Find where the given text appears and provide that cell's center as [X, Y] coordinate. 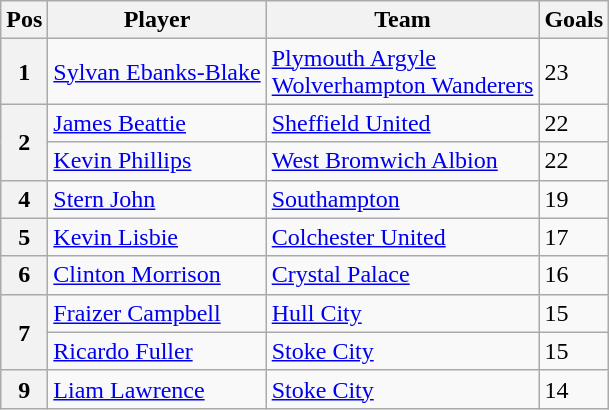
Ricardo Fuller [157, 351]
5 [24, 237]
Crystal Palace [402, 275]
Colchester United [402, 237]
Fraizer Campbell [157, 313]
7 [24, 332]
14 [574, 389]
23 [574, 72]
6 [24, 275]
Pos [24, 20]
Sylvan Ebanks-Blake [157, 72]
Liam Lawrence [157, 389]
Player [157, 20]
Plymouth ArgyleWolverhampton Wanderers [402, 72]
James Beattie [157, 123]
Sheffield United [402, 123]
Stern John [157, 199]
19 [574, 199]
Hull City [402, 313]
16 [574, 275]
West Bromwich Albion [402, 161]
Clinton Morrison [157, 275]
2 [24, 142]
1 [24, 72]
9 [24, 389]
Goals [574, 20]
Kevin Phillips [157, 161]
17 [574, 237]
Team [402, 20]
4 [24, 199]
Southampton [402, 199]
Kevin Lisbie [157, 237]
